Extract the (x, y) coordinate from the center of the cell holding the provided text.  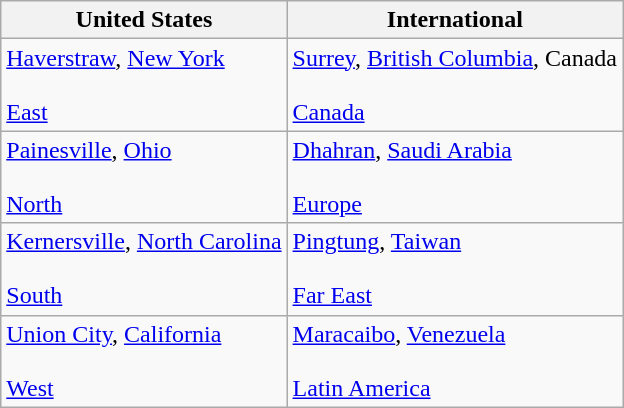
Union City, CaliforniaWest (144, 361)
Dhahran, Saudi ArabiaEurope (454, 177)
Haverstraw, New YorkEast (144, 85)
Pingtung, TaiwanFar East (454, 269)
Surrey, British Columbia, CanadaCanada (454, 85)
United States (144, 20)
Maracaibo, Venezuela Latin America (454, 361)
Painesville, OhioNorth (144, 177)
Kernersville, North CarolinaSouth (144, 269)
International (454, 20)
